Return the [x, y] coordinate for the center point of the cell that contains the specified text.  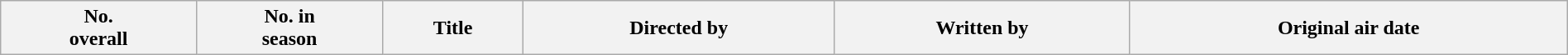
No. inseason [289, 28]
Written by [982, 28]
Directed by [678, 28]
Original air date [1348, 28]
No.overall [99, 28]
Title [453, 28]
